Detect which cell encompasses the target text, then output its [x, y] center coordinate. 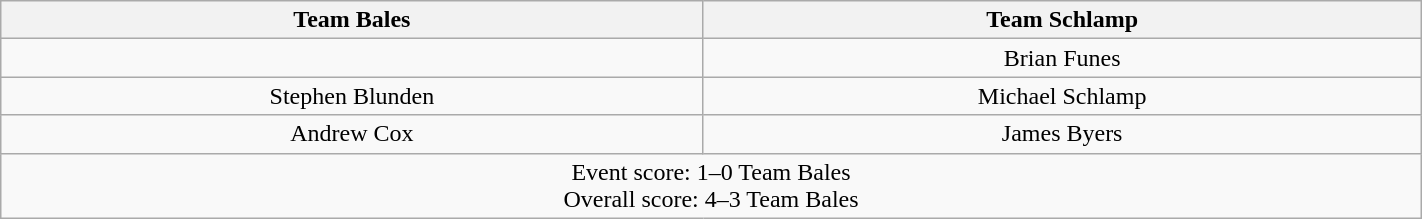
Stephen Blunden [352, 96]
Andrew Cox [352, 134]
Team Schlamp [1062, 20]
Team Bales [352, 20]
Brian Funes [1062, 58]
Michael Schlamp [1062, 96]
James Byers [1062, 134]
Event score: 1–0 Team Bales Overall score: 4–3 Team Bales [711, 186]
